Extract the (x, y) coordinate from the center of the cell holding the provided text.  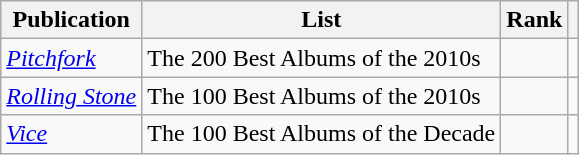
Pitchfork (72, 58)
The 100 Best Albums of the Decade (322, 134)
Rank (534, 20)
Rolling Stone (72, 96)
The 200 Best Albums of the 2010s (322, 58)
List (322, 20)
The 100 Best Albums of the 2010s (322, 96)
Vice (72, 134)
Publication (72, 20)
